Locate the cell with the specified text and output its [X, Y] center coordinate. 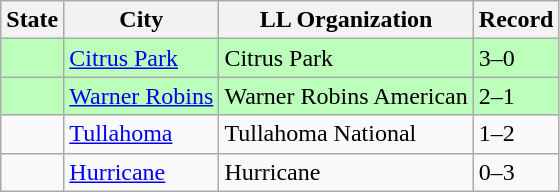
State [32, 20]
LL Organization [346, 20]
3–0 [516, 58]
Tullahoma National [346, 134]
Warner Robins American [346, 96]
Tullahoma [142, 134]
Record [516, 20]
1–2 [516, 134]
City [142, 20]
Warner Robins [142, 96]
2–1 [516, 96]
0–3 [516, 172]
